Identify which cell holds the provided text, then report its (x, y) central coordinate. 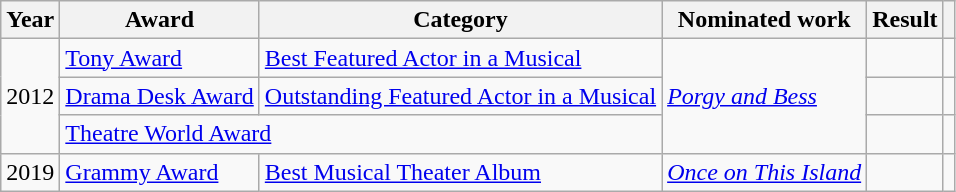
Theatre World Award (361, 134)
Drama Desk Award (160, 96)
Result (905, 20)
Year (30, 20)
Grammy Award (160, 172)
Outstanding Featured Actor in a Musical (460, 96)
Best Featured Actor in a Musical (460, 58)
Tony Award (160, 58)
Once on This Island (764, 172)
Porgy and Bess (764, 96)
Nominated work (764, 20)
Category (460, 20)
2012 (30, 96)
Best Musical Theater Album (460, 172)
Award (160, 20)
2019 (30, 172)
